Return [x, y] of the center of cell containing provided text 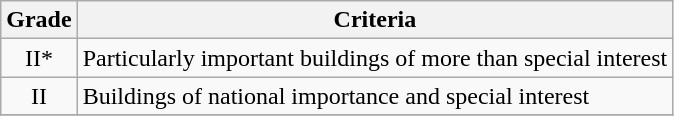
Grade [39, 20]
Particularly important buildings of more than special interest [375, 58]
II [39, 96]
Criteria [375, 20]
Buildings of national importance and special interest [375, 96]
II* [39, 58]
